Determine the [x, y] coordinate at the center of the cell enclosing the given text.  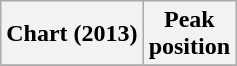
Chart (2013) [72, 34]
Peakposition [189, 34]
